Return the (x, y) coordinate for the center point of the cell that contains the specified text.  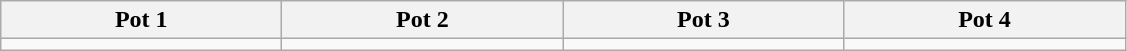
Pot 2 (422, 20)
Pot 3 (704, 20)
Pot 1 (142, 20)
Pot 4 (984, 20)
